Capture the cell that displays the provided text and extract its [X, Y] central coordinate. 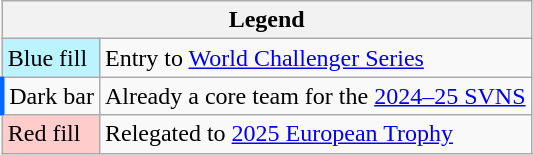
Relegated to 2025 European Trophy [315, 134]
Legend [266, 20]
Blue fill [50, 58]
Red fill [50, 134]
Dark bar [50, 96]
Already a core team for the 2024–25 SVNS [315, 96]
Entry to World Challenger Series [315, 58]
